Pinpoint the cell where the given text exists, returning its (X, Y) midpoint coordinate. 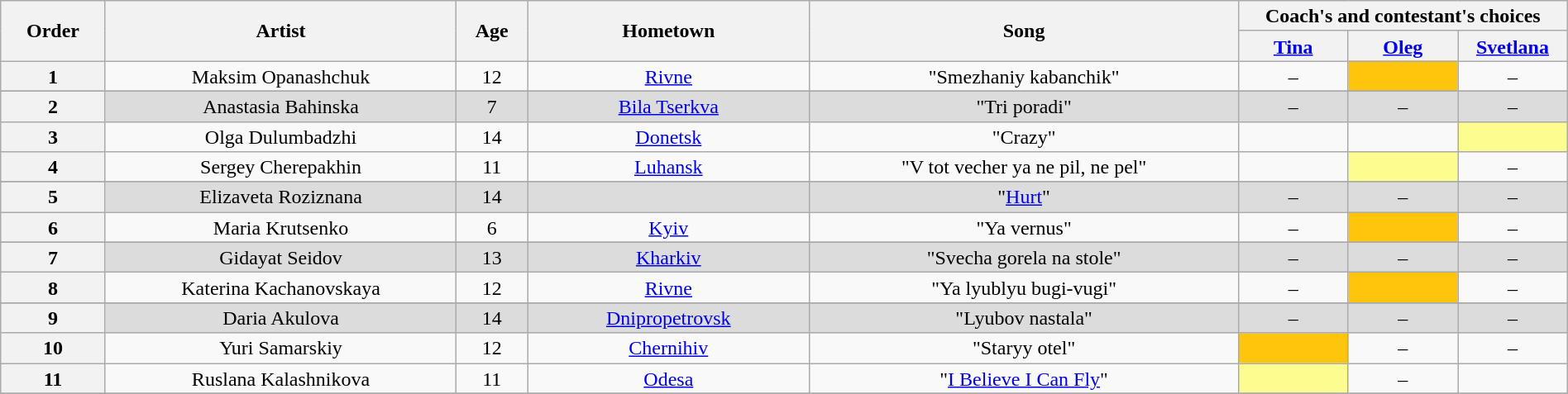
Bila Tserkva (668, 106)
"Lyubov nastala" (1024, 317)
Anastasia Bahinska (280, 106)
Kyiv (668, 228)
Oleg (1403, 46)
5 (53, 197)
2 (53, 106)
"Ya vernus" (1024, 228)
Sergey Cherepakhin (280, 167)
Ruslana Kalashnikova (280, 378)
Odesa (668, 378)
8 (53, 287)
"Crazy" (1024, 137)
Donetsk (668, 137)
"Ya lyublyu bugi-vugi" (1024, 287)
Yuri Samarskiy (280, 349)
Age (492, 31)
Maria Krutsenko (280, 228)
Order (53, 31)
10 (53, 349)
4 (53, 167)
Olga Dulumbadzhi (280, 137)
"I Believe I Can Fly" (1024, 378)
"Smezhaniy kabanchik" (1024, 76)
"V tot vecher ya ne pil, ne pel" (1024, 167)
Elizaveta Roziznana (280, 197)
Daria Akulova (280, 317)
"Svecha gorela na stole" (1024, 258)
"Tri poradi" (1024, 106)
Chernihiv (668, 349)
Luhansk (668, 167)
Kharkiv (668, 258)
Artist (280, 31)
13 (492, 258)
Svetlana (1513, 46)
"Hurt" (1024, 197)
9 (53, 317)
1 (53, 76)
3 (53, 137)
Dnipropetrovsk (668, 317)
Katerina Kachanovskaya (280, 287)
"Staryy otel" (1024, 349)
Hometown (668, 31)
Maksim Opanashchuk (280, 76)
Song (1024, 31)
Tina (1293, 46)
Coach's and contestant's choices (1403, 17)
Gidayat Seidov (280, 258)
